Locate the cell with the specified text and output its [x, y] center coordinate. 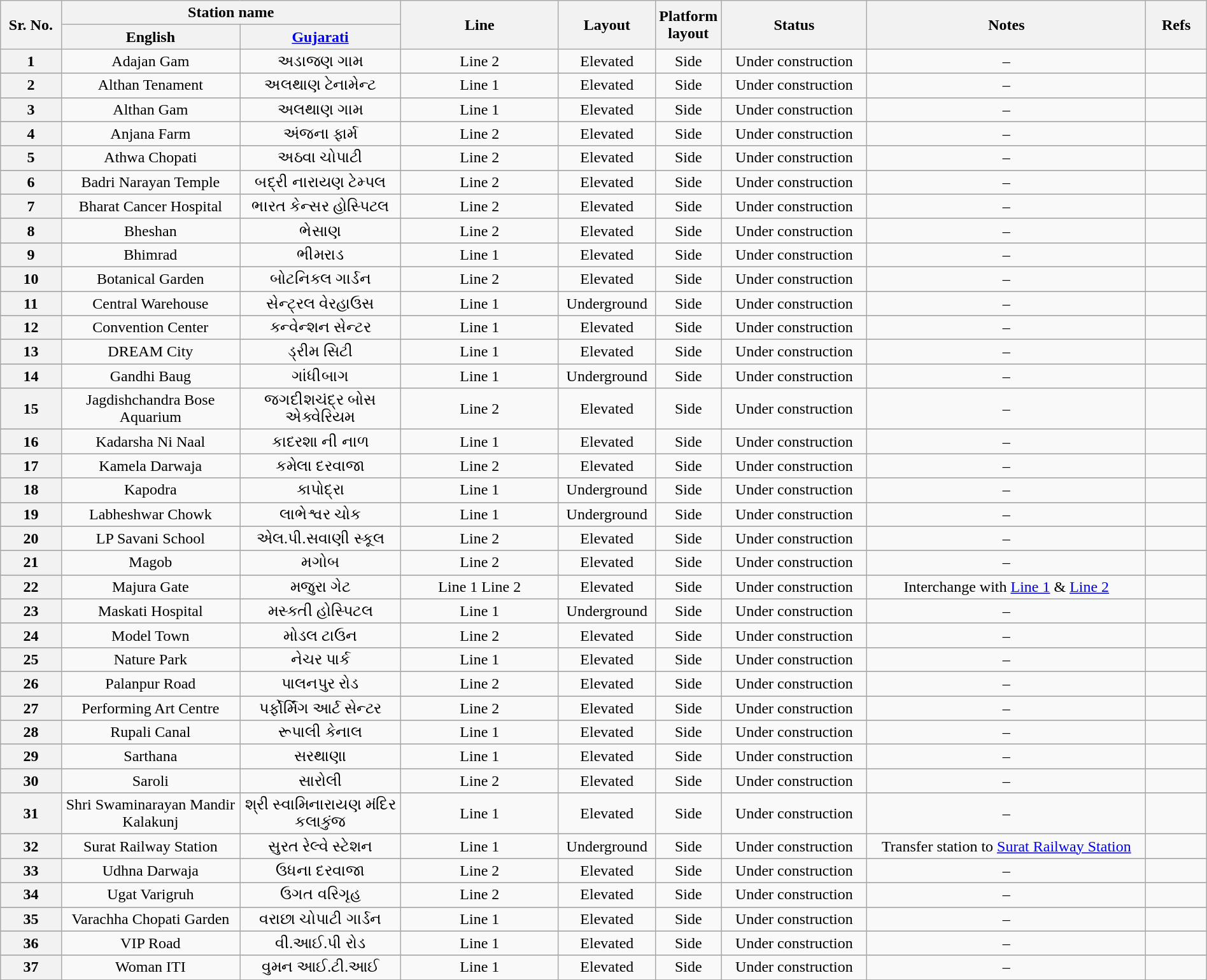
11 [31, 304]
Saroli [150, 781]
Adajan Gam [150, 61]
8 [31, 230]
ડ્રીમ સિટી [321, 352]
33 [31, 871]
Jagdishchandra Bose Aquarium [150, 409]
Transfer station to Surat Railway Station [1006, 846]
Labheshwar Chowk [150, 514]
કાપોદ્રા [321, 490]
અઠવા ચોપાટી [321, 158]
અડાજણ ગામ [321, 61]
મસ્કતી હોસ્પિટલ [321, 611]
English [150, 37]
Kapodra [150, 490]
7 [31, 206]
Platform layout [689, 25]
30 [31, 781]
મગોબ [321, 563]
મોડલ ટાઉન [321, 635]
Nature Park [150, 659]
સારોલી [321, 781]
અંજના ફાર્મ [321, 134]
વુમન આઈ.ટી.આઈ [321, 967]
VIP Road [150, 943]
બદ્રી નારાયણ ટેમ્પલ [321, 182]
15 [31, 409]
31 [31, 813]
એલ.પી.સવાણી સ્કૂલ [321, 538]
Central Warehouse [150, 304]
Maskati Hospital [150, 611]
1 [31, 61]
21 [31, 563]
Majura Gate [150, 587]
Surat Railway Station [150, 846]
29 [31, 757]
23 [31, 611]
Shri Swaminarayan Mandir Kalakunj [150, 813]
24 [31, 635]
37 [31, 967]
35 [31, 919]
4 [31, 134]
19 [31, 514]
DREAM City [150, 352]
જગદીશચંદ્ર બોસ એક્વેરિયમ [321, 409]
12 [31, 328]
Botanical Garden [150, 279]
મજુરા ગેટ [321, 587]
ભીમરાડ [321, 255]
Convention Center [150, 328]
16 [31, 442]
Althan Tenament [150, 85]
28 [31, 732]
Palanpur Road [150, 683]
Gujarati [321, 37]
17 [31, 466]
27 [31, 708]
Line 1 Line 2 [479, 587]
કાદરશા ની નાળ [321, 442]
ઉધના દરવાજા [321, 871]
નેચર પાર્ક [321, 659]
શ્રી સ્વામિનારાયણ મંદિર કલાકુંજ [321, 813]
9 [31, 255]
સરથાણા [321, 757]
Varachha Chopati Garden [150, 919]
Sr. No. [31, 25]
Bharat Cancer Hospital [150, 206]
Rupali Canal [150, 732]
LP Savani School [150, 538]
ભેસાણ [321, 230]
5 [31, 158]
ગાંધીબાગ [321, 376]
26 [31, 683]
ભારત કેન્સર હોસ્પિટલ [321, 206]
Udhna Darwaja [150, 871]
32 [31, 846]
Athwa Chopati [150, 158]
પાલનપુર રોડ [321, 683]
Notes [1006, 25]
અલથાણ ગામ [321, 109]
લાભેશ્વર ચોક [321, 514]
Interchange with Line 1 & Line 2 [1006, 587]
Gandhi Baug [150, 376]
34 [31, 895]
Magob [150, 563]
36 [31, 943]
અલથાણ ટેનામેન્ટ [321, 85]
3 [31, 109]
Line [479, 25]
22 [31, 587]
ઉગત વરિગૃહ [321, 895]
સુરત રેલ્વે સ્ટેશન [321, 846]
14 [31, 376]
6 [31, 182]
કમેલા દરવાજા [321, 466]
પર્ફોર્મિંગ આર્ટ સેન્ટર [321, 708]
Anjana Farm [150, 134]
Station name [230, 13]
20 [31, 538]
Bhimrad [150, 255]
કન્વેન્શન સેન્ટર [321, 328]
13 [31, 352]
સેન્ટ્રલ વેરહાઉસ [321, 304]
વી.આઈ.પી રોડ [321, 943]
Ugat Varigruh [150, 895]
18 [31, 490]
Refs [1176, 25]
2 [31, 85]
Kadarsha Ni Naal [150, 442]
Layout [607, 25]
Model Town [150, 635]
25 [31, 659]
Bheshan [150, 230]
રૂપાલી કેનાલ [321, 732]
Kamela Darwaja [150, 466]
10 [31, 279]
વરાછા ચોપાટી ગાર્ડન [321, 919]
Sarthana [150, 757]
Performing Art Centre [150, 708]
Woman ITI [150, 967]
બોટનિકલ ગાર્ડન [321, 279]
Althan Gam [150, 109]
Badri Narayan Temple [150, 182]
Status [794, 25]
